Search for the cell housing the specified text and yield its (X, Y) center coordinate. 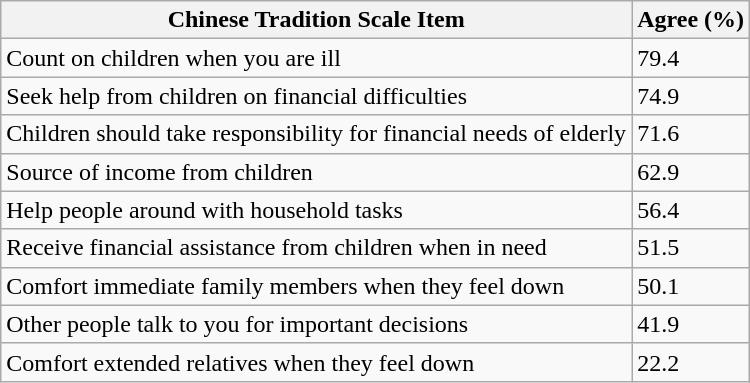
56.4 (691, 210)
50.1 (691, 286)
62.9 (691, 172)
22.2 (691, 362)
Comfort immediate family members when they feel down (316, 286)
71.6 (691, 134)
Receive financial assistance from children when in need (316, 248)
Chinese Tradition Scale Item (316, 20)
Seek help from children on financial difficulties (316, 96)
41.9 (691, 324)
Agree (%) (691, 20)
Count on children when you are ill (316, 58)
Children should take responsibility for financial needs of elderly (316, 134)
Help people around with household tasks (316, 210)
74.9 (691, 96)
Comfort extended relatives when they feel down (316, 362)
79.4 (691, 58)
Other people talk to you for important decisions (316, 324)
Source of income from children (316, 172)
51.5 (691, 248)
